Provide the (X, Y) coordinate of the cell's center where the given text is located.  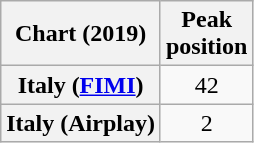
2 (206, 123)
Italy (FIMI) (81, 85)
42 (206, 85)
Italy (Airplay) (81, 123)
Peakposition (206, 34)
Chart (2019) (81, 34)
